Return (x, y) of the center of cell containing provided text 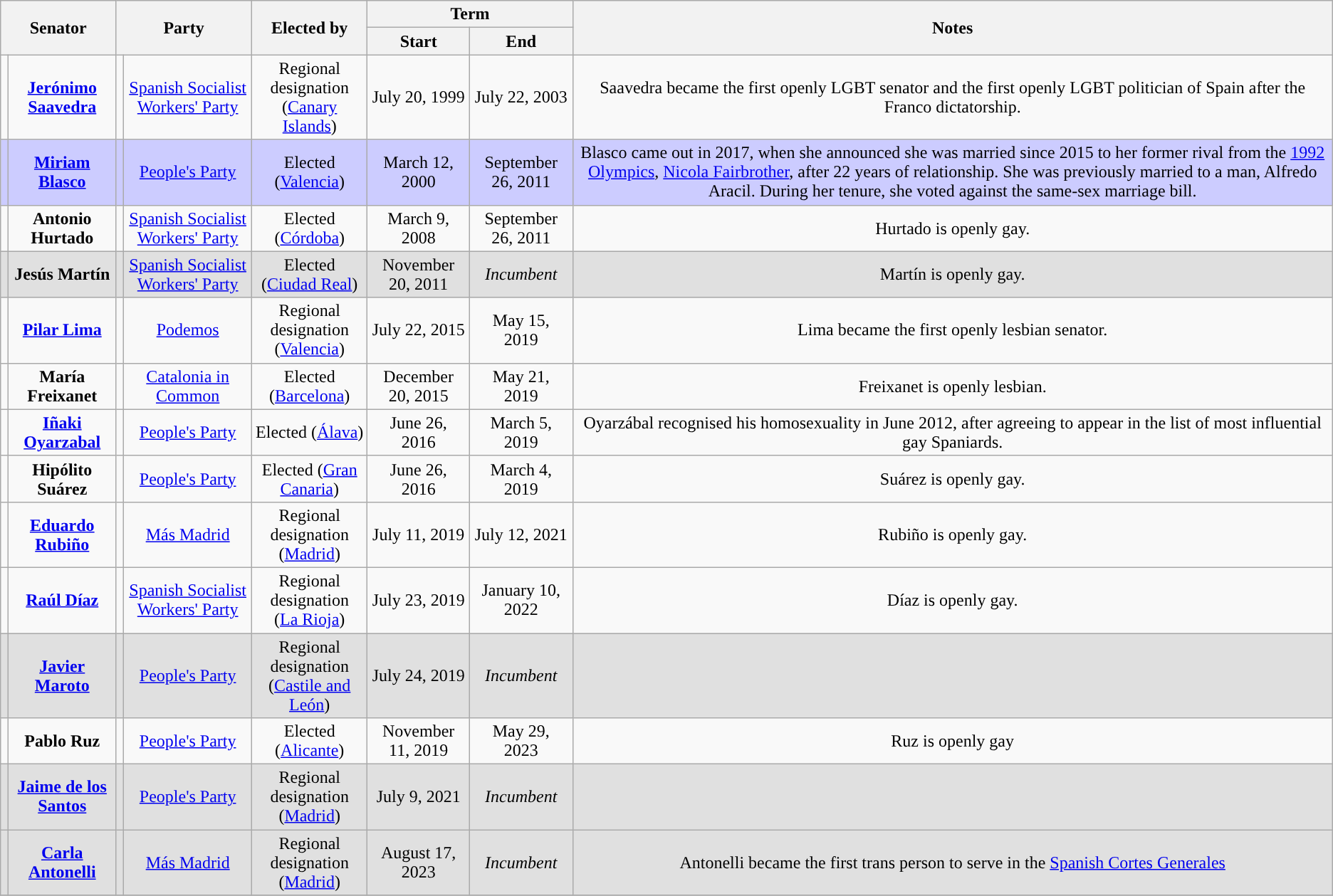
Pilar Lima (63, 330)
Raúl Díaz (63, 600)
Regional designation(Valencia) (310, 330)
Elected (Valencia) (310, 172)
End (521, 41)
Oyarzábal recognised his homosexuality in June 2012, after agreeing to appear in the list of most influential gay Spaniards. (953, 433)
Antonelli became the first trans person to serve in the Spanish Cortes Generales (953, 863)
July 11, 2019 (419, 534)
Pablo Ruz (63, 742)
November 20, 2011 (419, 275)
Ruz is openly gay (953, 742)
Regional designation(Canary Islands) (310, 97)
Elected (Álava) (310, 433)
Elected (Córdoba) (310, 228)
March 9, 2008 (419, 228)
Antonio Hurtado (63, 228)
Hurtado is openly gay. (953, 228)
July 20, 1999 (419, 97)
Elected (Gran Canaria) (310, 478)
November 11, 2019 (419, 742)
Iñaki Oyarzabal (63, 433)
Podemos (188, 330)
July 23, 2019 (419, 600)
May 21, 2019 (521, 386)
Rubiño is openly gay. (953, 534)
July 12, 2021 (521, 534)
January 10, 2022 (521, 600)
March 12, 2000 (419, 172)
Díaz is openly gay. (953, 600)
Hipólito Suárez (63, 478)
Martín is openly gay. (953, 275)
Notes (953, 28)
Start (419, 41)
Freixanet is openly lesbian. (953, 386)
May 15, 2019 (521, 330)
December 20, 2015 (419, 386)
Party (184, 28)
July 9, 2021 (419, 797)
Saavedra became the first openly LGBT senator and the first openly LGBT politician of Spain after the Franco dictatorship. (953, 97)
March 4, 2019 (521, 478)
March 5, 2019 (521, 433)
Catalonia in Common (188, 386)
Regional designation(Castile and León) (310, 676)
Elected by (310, 28)
María Freixanet (63, 386)
July 24, 2019 (419, 676)
Carla Antonelli (63, 863)
Elected (Ciudad Real) (310, 275)
Eduardo Rubiño (63, 534)
Jaime de los Santos (63, 797)
Jerónimo Saavedra (63, 97)
Senator (58, 28)
Javier Maroto (63, 676)
Miriam Blasco (63, 172)
Jesús Martín (63, 275)
Lima became the first openly lesbian senator. (953, 330)
Elected (Alicante) (310, 742)
May 29, 2023 (521, 742)
July 22, 2015 (419, 330)
Term (470, 14)
July 22, 2003 (521, 97)
Suárez is openly gay. (953, 478)
Elected (Barcelona) (310, 386)
August 17, 2023 (419, 863)
Regional designation(La Rioja) (310, 600)
